Identify which cell holds the provided text, then report its [X, Y] central coordinate. 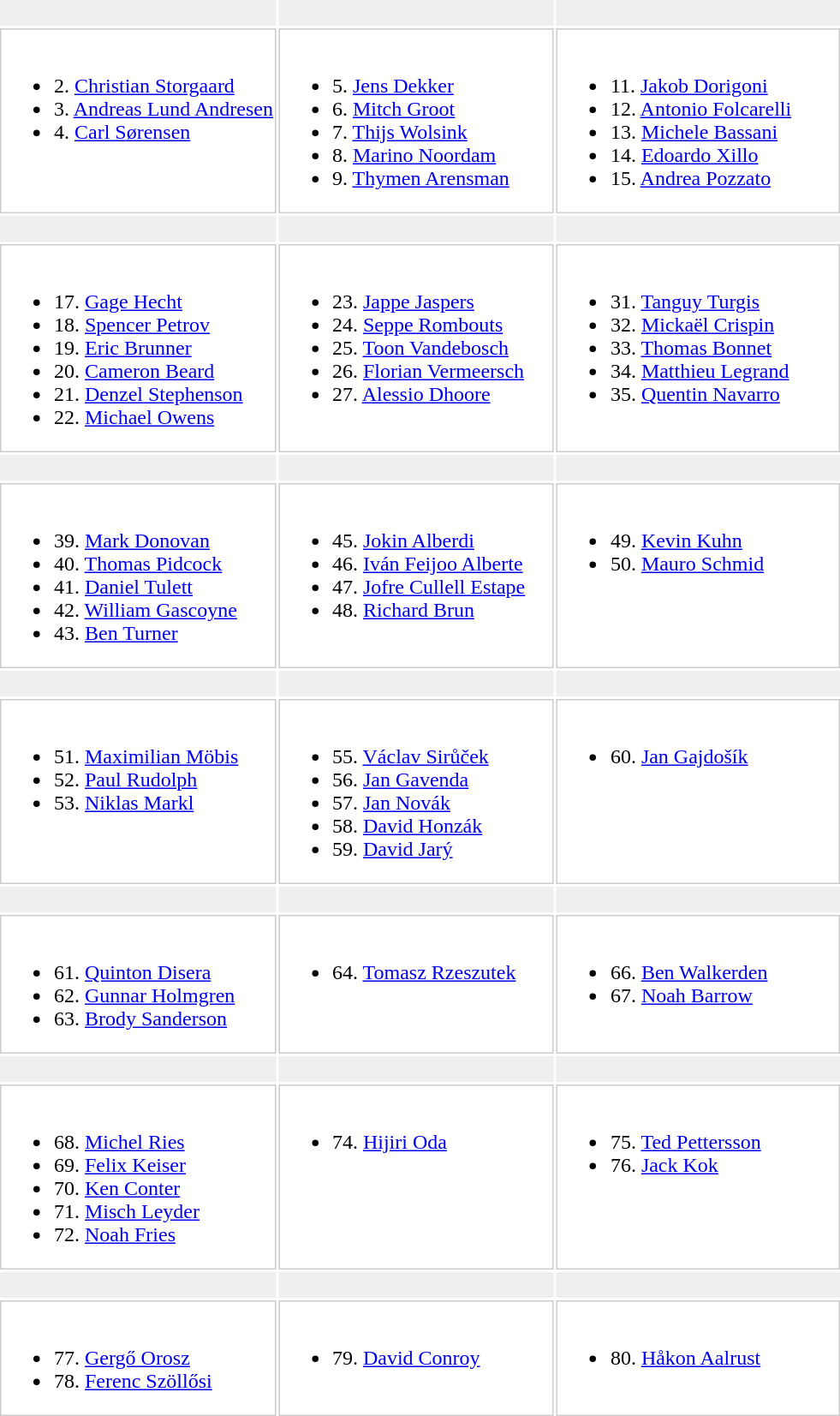
23. Jappe Jaspers24. Seppe Rombouts25. Toon Vandebosch26. Florian Vermeersch27. Alessio Dhoore [416, 348]
79. David Conroy [416, 1359]
5. Jens Dekker6. Mitch Groot7. Thijs Wolsink8. Marino Noordam9. Thymen Arensman [416, 121]
51. Maximilian Möbis52. Paul Rudolph53. Niklas Markl [138, 792]
2. Christian Storgaard3. Andreas Lund Andresen4. Carl Sørensen [138, 121]
39. Mark Donovan40. Thomas Pidcock41. Daniel Tulett42. William Gascoyne43. Ben Turner [138, 576]
17. Gage Hecht18. Spencer Petrov19. Eric Brunner20. Cameron Beard21. Denzel Stephenson22. Michael Owens [138, 348]
55. Václav Sirůček56. Jan Gavenda57. Jan Novák58. David Honzák59. David Jarý [416, 792]
45. Jokin Alberdi46. Iván Feijoo Alberte47. Jofre Cullell Estape48. Richard Brun [416, 576]
74. Hijiri Oda [416, 1177]
68. Michel Ries69. Felix Keiser70. Ken Conter71. Misch Leyder72. Noah Fries [138, 1177]
77. Gergő Orosz78. Ferenc Szöllősi [138, 1359]
61. Quinton Disera62. Gunnar Holmgren63. Brody Sanderson [138, 984]
64. Tomasz Rzeszutek [416, 984]
